Return the [X, Y] coordinate for the center point of the cell that contains the specified text.  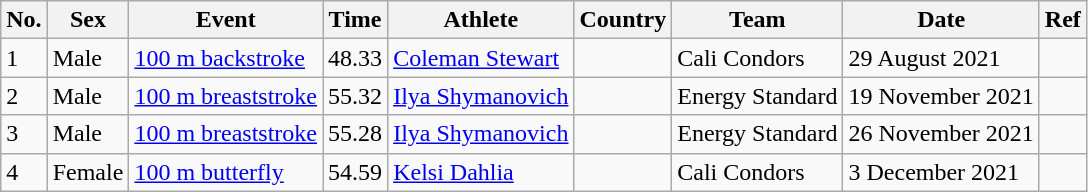
3 [24, 134]
Event [226, 20]
29 August 2021 [941, 58]
26 November 2021 [941, 134]
55.28 [356, 134]
No. [24, 20]
54.59 [356, 172]
4 [24, 172]
3 December 2021 [941, 172]
1 [24, 58]
Coleman Stewart [481, 58]
2 [24, 96]
Athlete [481, 20]
Kelsi Dahlia [481, 172]
Date [941, 20]
100 m butterfly [226, 172]
Time [356, 20]
Ref [1062, 20]
100 m backstroke [226, 58]
Team [758, 20]
Sex [88, 20]
19 November 2021 [941, 96]
Country [623, 20]
48.33 [356, 58]
55.32 [356, 96]
Female [88, 172]
